For the text-containing cell, return its midpoint in [x, y] coordinate format. 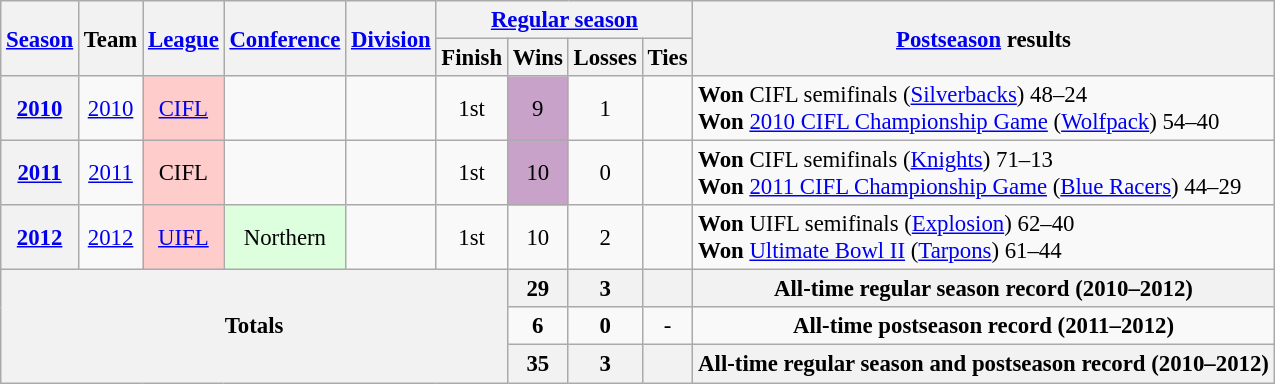
1 [605, 108]
Totals [254, 326]
Season [40, 38]
9 [538, 108]
Wins [538, 58]
All-time regular season and postseason record (2010–2012) [984, 364]
Losses [605, 58]
League [184, 38]
Conference [285, 38]
- [668, 327]
Ties [668, 58]
All-time postseason record (2011–2012) [984, 327]
Won CIFL semifinals (Silverbacks) 48–24Won 2010 CIFL Championship Game (Wolfpack) 54–40 [984, 108]
Won CIFL semifinals (Knights) 71–13Won 2011 CIFL Championship Game (Blue Racers) 44–29 [984, 174]
Won UIFL semifinals (Explosion) 62–40Won Ultimate Bowl II (Tarpons) 61–44 [984, 238]
Finish [472, 58]
Team [110, 38]
2 [605, 238]
Division [391, 38]
All-time regular season record (2010–2012) [984, 289]
29 [538, 289]
Regular season [564, 20]
35 [538, 364]
UIFL [184, 238]
Postseason results [984, 38]
6 [538, 327]
Northern [285, 238]
